From the cell containing the given text, extract its center point as [X, Y] coordinate. 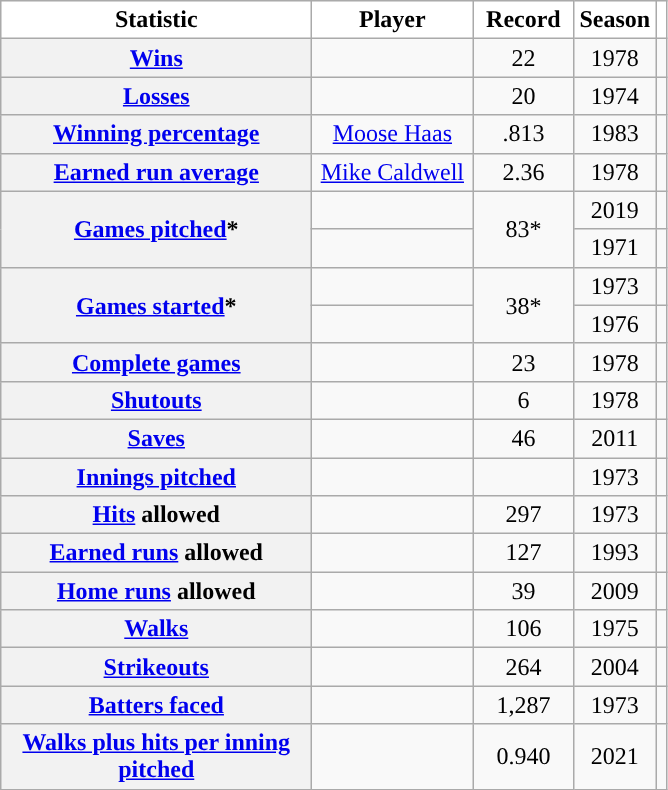
1993 [615, 553]
Walks [156, 629]
Earned run average [156, 172]
1983 [615, 134]
1976 [615, 324]
Earned runs allowed [156, 553]
2004 [615, 667]
Walks plus hits per inning pitched [156, 756]
2019 [615, 210]
Player [392, 20]
1974 [615, 96]
.813 [524, 134]
0.940 [524, 756]
Batters faced [156, 705]
Shutouts [156, 400]
264 [524, 667]
127 [524, 553]
83* [524, 229]
20 [524, 96]
6 [524, 400]
Wins [156, 58]
Games pitched* [156, 229]
22 [524, 58]
Mike Caldwell [392, 172]
2009 [615, 591]
1971 [615, 248]
Moose Haas [392, 134]
2021 [615, 756]
Hits allowed [156, 515]
1,287 [524, 705]
39 [524, 591]
Home runs allowed [156, 591]
Winning percentage [156, 134]
Losses [156, 96]
Statistic [156, 20]
Season [615, 20]
Saves [156, 438]
Record [524, 20]
106 [524, 629]
Innings pitched [156, 477]
2.36 [524, 172]
Complete games [156, 362]
23 [524, 362]
2011 [615, 438]
1975 [615, 629]
Games started* [156, 305]
297 [524, 515]
Strikeouts [156, 667]
38* [524, 305]
46 [524, 438]
